Return the [x, y] coordinate for the center point of the cell that contains the specified text.  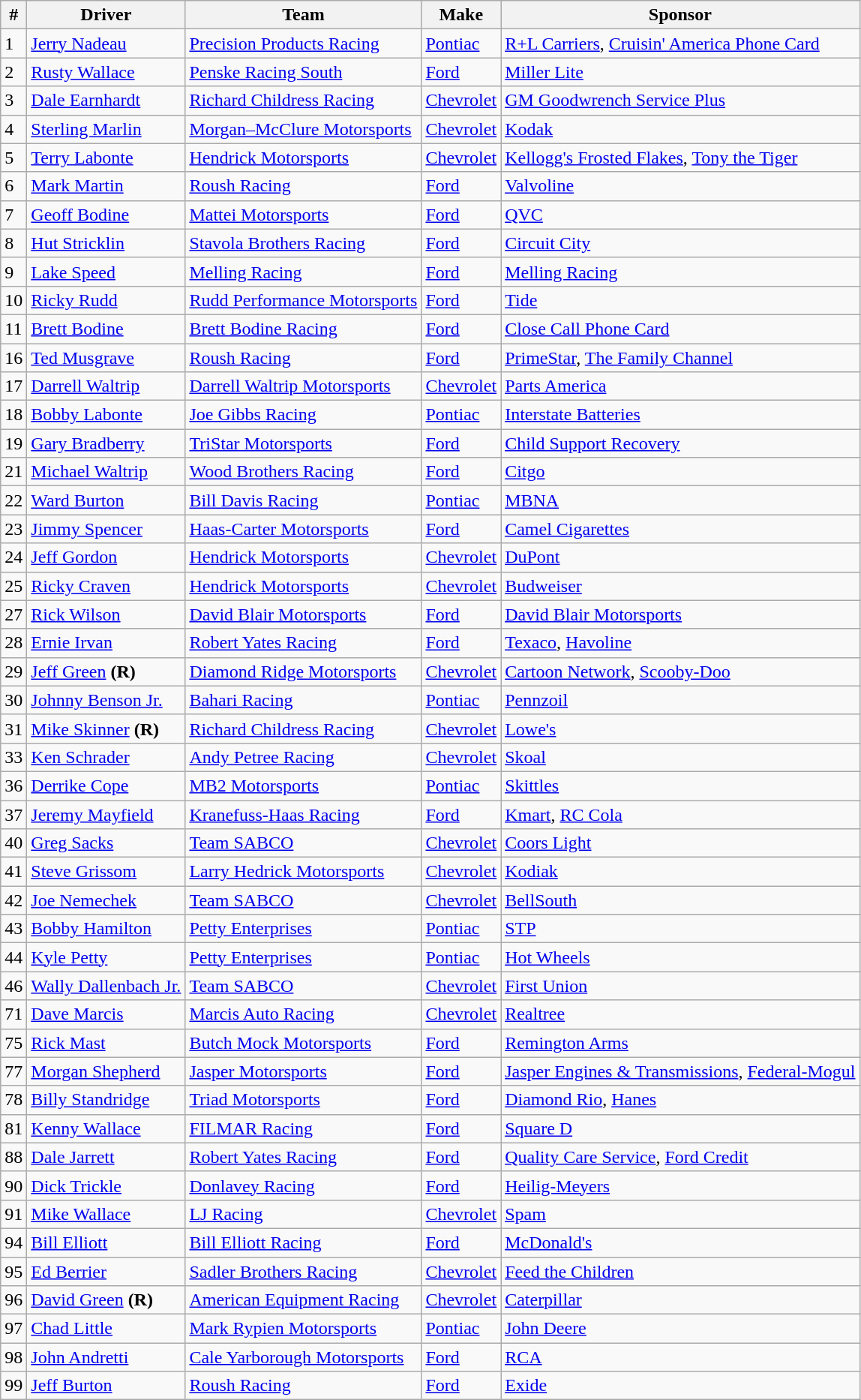
Kodiak [680, 872]
Geoff Bodine [106, 215]
6 [13, 186]
7 [13, 215]
Jeff Green (R) [106, 671]
8 [13, 243]
Cale Yarborough Motorsports [303, 1357]
Larry Hedrick Motorsports [303, 872]
97 [13, 1329]
Heilig-Meyers [680, 1185]
90 [13, 1185]
Jasper Engines & Transmissions, Federal-Mogul [680, 1071]
71 [13, 1014]
Jerry Nadeau [106, 44]
Exide [680, 1386]
10 [13, 300]
DuPont [680, 557]
Jimmy Spencer [106, 529]
Square D [680, 1128]
Skoal [680, 757]
Bill Elliott Racing [303, 1242]
40 [13, 843]
Remington Arms [680, 1043]
Kodak [680, 129]
Ernie Irvan [106, 643]
91 [13, 1214]
24 [13, 557]
Butch Mock Motorsports [303, 1043]
Darrell Waltrip [106, 386]
Dave Marcis [106, 1014]
99 [13, 1386]
17 [13, 386]
Skittles [680, 786]
Greg Sacks [106, 843]
LJ Racing [303, 1214]
Sterling Marlin [106, 129]
Miller Lite [680, 72]
Mattei Motorsports [303, 215]
Hot Wheels [680, 957]
Mark Martin [106, 186]
Mike Wallace [106, 1214]
Derrike Cope [106, 786]
Quality Care Service, Ford Credit [680, 1157]
18 [13, 415]
98 [13, 1357]
Lake Speed [106, 272]
27 [13, 614]
Cartoon Network, Scooby-Doo [680, 671]
Brett Bodine Racing [303, 329]
Billy Standridge [106, 1100]
Jeff Gordon [106, 557]
Feed the Children [680, 1272]
Dick Trickle [106, 1185]
BellSouth [680, 900]
Valvoline [680, 186]
John Deere [680, 1329]
Bobby Hamilton [106, 929]
Bill Davis Racing [303, 500]
31 [13, 729]
Bahari Racing [303, 700]
81 [13, 1128]
TriStar Motorsports [303, 443]
Chad Little [106, 1329]
4 [13, 129]
Mike Skinner (R) [106, 729]
Sadler Brothers Racing [303, 1272]
American Equipment Racing [303, 1300]
Jeff Burton [106, 1386]
Citgo [680, 472]
77 [13, 1071]
1 [13, 44]
Penske Racing South [303, 72]
Pennzoil [680, 700]
GM Goodwrench Service Plus [680, 101]
STP [680, 929]
Tide [680, 300]
Gary Bradberry [106, 443]
19 [13, 443]
95 [13, 1272]
Texaco, Havoline [680, 643]
Kyle Petty [106, 957]
Bill Elliott [106, 1242]
42 [13, 900]
QVC [680, 215]
33 [13, 757]
Interstate Batteries [680, 415]
Diamond Ridge Motorsports [303, 671]
Team [303, 15]
John Andretti [106, 1357]
Dale Jarrett [106, 1157]
Hut Stricklin [106, 243]
Kenny Wallace [106, 1128]
Make [461, 15]
First Union [680, 986]
2 [13, 72]
21 [13, 472]
Caterpillar [680, 1300]
Driver [106, 15]
Kellogg's Frosted Flakes, Tony the Tiger [680, 158]
Terry Labonte [106, 158]
Lowe's [680, 729]
Andy Petree Racing [303, 757]
Close Call Phone Card [680, 329]
MBNA [680, 500]
29 [13, 671]
Haas-Carter Motorsports [303, 529]
16 [13, 358]
Budweiser [680, 586]
Bobby Labonte [106, 415]
Rusty Wallace [106, 72]
Marcis Auto Racing [303, 1014]
Child Support Recovery [680, 443]
88 [13, 1157]
75 [13, 1043]
Kranefuss-Haas Racing [303, 814]
Joe Gibbs Racing [303, 415]
Jasper Motorsports [303, 1071]
Rudd Performance Motorsports [303, 300]
23 [13, 529]
Ricky Craven [106, 586]
Steve Grissom [106, 872]
McDonald's [680, 1242]
Mark Rypien Motorsports [303, 1329]
Jeremy Mayfield [106, 814]
Morgan–McClure Motorsports [303, 129]
Sponsor [680, 15]
Wally Dallenbach Jr. [106, 986]
Kmart, RC Cola [680, 814]
Ted Musgrave [106, 358]
36 [13, 786]
Joe Nemechek [106, 900]
Precision Products Racing [303, 44]
FILMAR Racing [303, 1128]
22 [13, 500]
46 [13, 986]
# [13, 15]
11 [13, 329]
RCA [680, 1357]
Michael Waltrip [106, 472]
30 [13, 700]
R+L Carriers, Cruisin' America Phone Card [680, 44]
5 [13, 158]
Circuit City [680, 243]
25 [13, 586]
Ken Schrader [106, 757]
Wood Brothers Racing [303, 472]
Rick Wilson [106, 614]
Darrell Waltrip Motorsports [303, 386]
28 [13, 643]
37 [13, 814]
41 [13, 872]
Parts America [680, 386]
Morgan Shepherd [106, 1071]
Stavola Brothers Racing [303, 243]
44 [13, 957]
Camel Cigarettes [680, 529]
94 [13, 1242]
Triad Motorsports [303, 1100]
Ricky Rudd [106, 300]
Coors Light [680, 843]
Ward Burton [106, 500]
Spam [680, 1214]
96 [13, 1300]
Dale Earnhardt [106, 101]
Diamond Rio, Hanes [680, 1100]
Brett Bodine [106, 329]
Rick Mast [106, 1043]
Johnny Benson Jr. [106, 700]
3 [13, 101]
78 [13, 1100]
9 [13, 272]
David Green (R) [106, 1300]
43 [13, 929]
MB2 Motorsports [303, 786]
Realtree [680, 1014]
Ed Berrier [106, 1272]
PrimeStar, The Family Channel [680, 358]
Donlavey Racing [303, 1185]
